Return the (x, y) coordinate for the center point of the cell that contains the specified text.  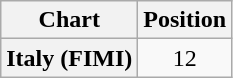
Chart (70, 20)
Italy (FIMI) (70, 58)
Position (185, 20)
12 (185, 58)
